Search for the cell housing the specified text and yield its (X, Y) center coordinate. 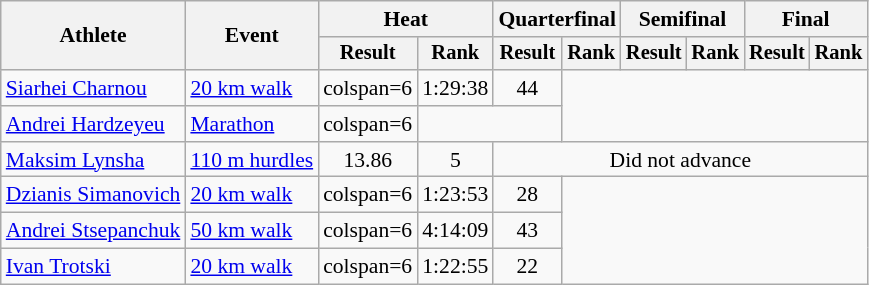
28 (527, 195)
Andrei Stsepanchuk (94, 231)
Final (806, 19)
1:23:53 (455, 195)
Maksim Lynsha (94, 160)
1:22:55 (455, 267)
Andrei Hardzeyeu (94, 124)
5 (455, 160)
Ivan Trotski (94, 267)
44 (527, 88)
Heat (406, 19)
43 (527, 231)
1:29:38 (455, 88)
4:14:09 (455, 231)
110 m hurdles (252, 160)
Marathon (252, 124)
Did not advance (680, 160)
50 km walk (252, 231)
22 (527, 267)
Dzianis Simanovich (94, 195)
Semifinal (682, 19)
Event (252, 36)
Quarterfinal (557, 19)
13.86 (368, 160)
Siarhei Charnou (94, 88)
Athlete (94, 36)
